Extract the (x, y) coordinate from the center of the cell holding the provided text.  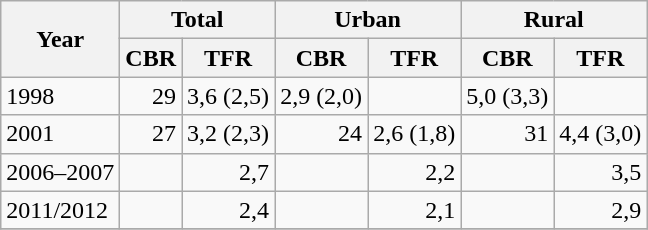
2,2 (414, 172)
2,4 (228, 210)
3,5 (600, 172)
2,7 (228, 172)
3,6 (2,5) (228, 96)
2,9 (600, 210)
2001 (60, 134)
1998 (60, 96)
24 (322, 134)
2,6 (1,8) (414, 134)
Rural (554, 20)
2,1 (414, 210)
27 (151, 134)
3,2 (2,3) (228, 134)
4,4 (3,0) (600, 134)
5,0 (3,3) (508, 96)
2011/2012 (60, 210)
29 (151, 96)
Year (60, 39)
Total (198, 20)
Urban (368, 20)
2,9 (2,0) (322, 96)
2006–2007 (60, 172)
31 (508, 134)
